Capture the cell that displays the provided text and extract its [x, y] central coordinate. 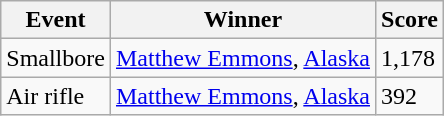
392 [410, 96]
Smallbore [56, 58]
Score [410, 20]
Air rifle [56, 96]
Event [56, 20]
Winner [242, 20]
1,178 [410, 58]
